Identify which cell holds the provided text, then report its [X, Y] central coordinate. 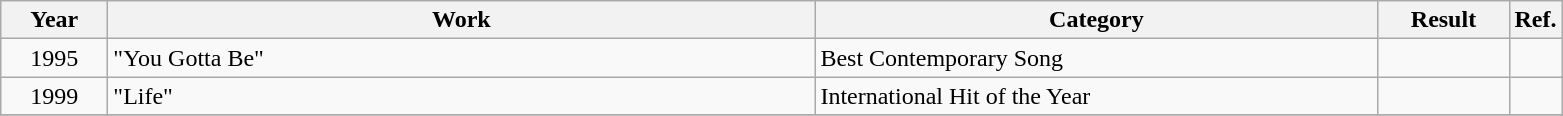
"Life" [462, 96]
"You Gotta Be" [462, 58]
International Hit of the Year [1096, 96]
Best Contemporary Song [1096, 58]
Ref. [1536, 20]
Category [1096, 20]
1995 [54, 58]
Result [1444, 20]
Year [54, 20]
1999 [54, 96]
Work [462, 20]
